Capture the cell that displays the provided text and extract its [X, Y] central coordinate. 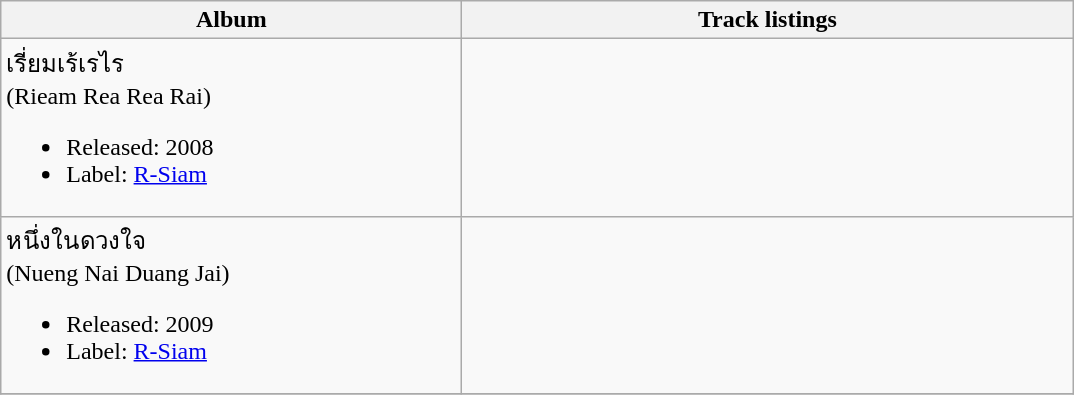
Album [232, 20]
Track listings [768, 20]
เรี่ยมเร้เรไร(Rieam Rea Rea Rai)Released: 2008Label: R-Siam [232, 128]
หนึ่งในดวงใจ(Nueng Nai Duang Jai)Released: 2009Label: R-Siam [232, 305]
